Scan for the cell matching the given text and deliver its (x, y) coordinate at center. 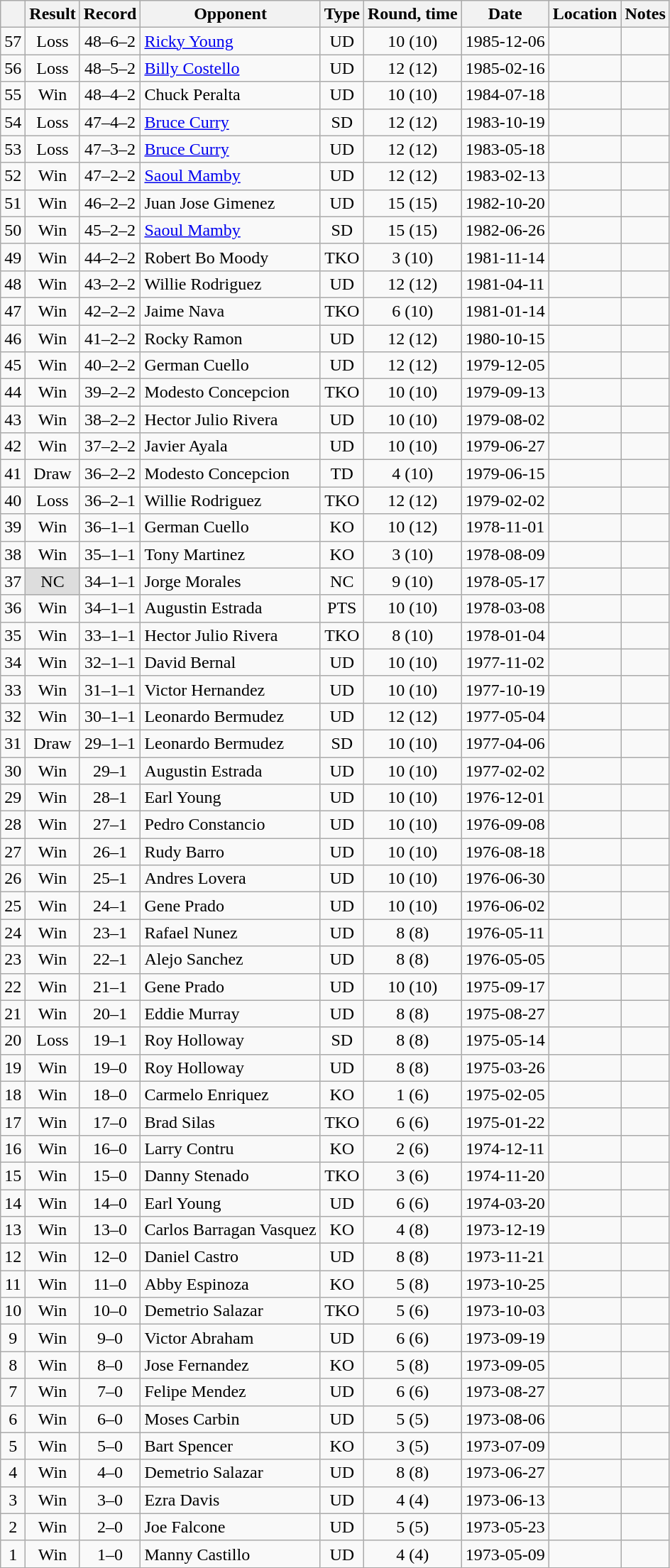
1977-02-02 (505, 770)
Robert Bo Moody (230, 257)
19–1 (110, 1041)
34 (13, 662)
1973-06-13 (505, 1500)
48–4–2 (110, 95)
1983-02-13 (505, 176)
1974-11-20 (505, 1175)
20–1 (110, 1014)
Brad Silas (230, 1122)
1973-05-23 (505, 1527)
1983-05-18 (505, 149)
42–2–2 (110, 311)
1978-08-09 (505, 554)
40 (13, 500)
1976-06-02 (505, 906)
1973-12-19 (505, 1230)
Ezra Davis (230, 1500)
51 (13, 203)
47–4–2 (110, 122)
1976-09-08 (505, 825)
17 (13, 1122)
1974-03-20 (505, 1203)
29 (13, 798)
33–1–1 (110, 635)
Jorge Morales (230, 581)
48–5–2 (110, 68)
22–1 (110, 960)
9 (10) (412, 581)
Victor Hernandez (230, 689)
3–0 (110, 1500)
39 (13, 527)
13 (13, 1230)
1979-12-05 (505, 366)
1977-04-06 (505, 743)
1978-11-01 (505, 527)
1976-05-11 (505, 933)
8 (13, 1365)
10 (13, 1311)
Alejo Sanchez (230, 960)
35–1–1 (110, 554)
48 (13, 284)
1979-09-13 (505, 393)
Pedro Constancio (230, 825)
1973-11-21 (505, 1257)
37–2–2 (110, 446)
1976-05-05 (505, 960)
36–2–2 (110, 473)
1975-02-05 (505, 1095)
43–2–2 (110, 284)
Date (505, 14)
6 (10) (412, 311)
25–1 (110, 879)
Manny Castillo (230, 1554)
1977-11-02 (505, 662)
26 (13, 879)
24 (13, 933)
47–2–2 (110, 176)
1976-12-01 (505, 798)
1975-09-17 (505, 987)
56 (13, 68)
9–0 (110, 1338)
41–2–2 (110, 339)
46–2–2 (110, 203)
Victor Abraham (230, 1338)
38–2–2 (110, 420)
13–0 (110, 1230)
Ricky Young (230, 41)
11–0 (110, 1284)
21 (13, 1014)
31 (13, 743)
30 (13, 770)
52 (13, 176)
Andres Lovera (230, 879)
10 (12) (412, 527)
1973-08-27 (505, 1392)
37 (13, 581)
57 (13, 41)
Type (342, 14)
6–0 (110, 1419)
1979-06-27 (505, 446)
3 (13, 1500)
1 (13, 1554)
1979-06-15 (505, 473)
44–2–2 (110, 257)
1976-06-30 (505, 879)
Daniel Castro (230, 1257)
24–1 (110, 906)
36 (13, 608)
35 (13, 635)
25 (13, 906)
Chuck Peralta (230, 95)
Location (585, 14)
PTS (342, 608)
23 (13, 960)
4 (13, 1473)
18–0 (110, 1095)
1977-05-04 (505, 716)
33 (13, 689)
Result (53, 14)
32 (13, 716)
Eddie Murray (230, 1014)
6 (13, 1419)
16 (13, 1148)
21–1 (110, 987)
1985-02-16 (505, 68)
45 (13, 366)
1978-01-04 (505, 635)
1 (6) (412, 1095)
1975-03-26 (505, 1068)
23–1 (110, 933)
1973-07-09 (505, 1446)
7–0 (110, 1392)
Record (110, 14)
48–6–2 (110, 41)
1977-10-19 (505, 689)
18 (13, 1095)
Juan Jose Gimenez (230, 203)
1973-10-25 (505, 1284)
28 (13, 825)
9 (13, 1338)
Danny Stenado (230, 1175)
40–2–2 (110, 366)
1982-06-26 (505, 230)
36–2–1 (110, 500)
2 (6) (412, 1148)
Jaime Nava (230, 311)
Moses Carbin (230, 1419)
31–1–1 (110, 689)
43 (13, 420)
30–1–1 (110, 716)
Abby Espinoza (230, 1284)
1973-05-09 (505, 1554)
Carlos Barragan Vasquez (230, 1230)
42 (13, 446)
27–1 (110, 825)
Tony Martinez (230, 554)
41 (13, 473)
47–3–2 (110, 149)
1981-11-14 (505, 257)
7 (13, 1392)
22 (13, 987)
20 (13, 1041)
1979-08-02 (505, 420)
29–1–1 (110, 743)
1973-10-03 (505, 1311)
45–2–2 (110, 230)
1985-12-06 (505, 41)
1981-01-14 (505, 311)
Round, time (412, 14)
1983-10-19 (505, 122)
46 (13, 339)
Javier Ayala (230, 446)
29–1 (110, 770)
Notes (645, 14)
4–0 (110, 1473)
54 (13, 122)
16–0 (110, 1148)
55 (13, 95)
1–0 (110, 1554)
2–0 (110, 1527)
1975-08-27 (505, 1014)
15 (13, 1175)
1975-05-14 (505, 1041)
5 (6) (412, 1311)
4 (10) (412, 473)
Carmelo Enriquez (230, 1095)
1979-02-02 (505, 500)
8–0 (110, 1365)
39–2–2 (110, 393)
Bart Spencer (230, 1446)
1981-04-11 (505, 284)
3 (5) (412, 1446)
4 (8) (412, 1230)
Rocky Ramon (230, 339)
8 (10) (412, 635)
Rafael Nunez (230, 933)
1973-09-19 (505, 1338)
1980-10-15 (505, 339)
12–0 (110, 1257)
44 (13, 393)
2 (13, 1527)
1975-01-22 (505, 1122)
50 (13, 230)
10–0 (110, 1311)
53 (13, 149)
15–0 (110, 1175)
5 (13, 1446)
1978-05-17 (505, 581)
5–0 (110, 1446)
Joe Falcone (230, 1527)
38 (13, 554)
1973-08-06 (505, 1419)
1974-12-11 (505, 1148)
Billy Costello (230, 68)
1984-07-18 (505, 95)
1978-03-08 (505, 608)
Rudy Barro (230, 852)
47 (13, 311)
David Bernal (230, 662)
TD (342, 473)
11 (13, 1284)
14–0 (110, 1203)
19 (13, 1068)
1973-09-05 (505, 1365)
32–1–1 (110, 662)
19–0 (110, 1068)
27 (13, 852)
1976-08-18 (505, 852)
Larry Contru (230, 1148)
26–1 (110, 852)
Opponent (230, 14)
17–0 (110, 1122)
Jose Fernandez (230, 1365)
1973-06-27 (505, 1473)
3 (6) (412, 1175)
49 (13, 257)
28–1 (110, 798)
Felipe Mendez (230, 1392)
1982-10-20 (505, 203)
36–1–1 (110, 527)
12 (13, 1257)
14 (13, 1203)
